Identify which cell holds the provided text, then report its [x, y] central coordinate. 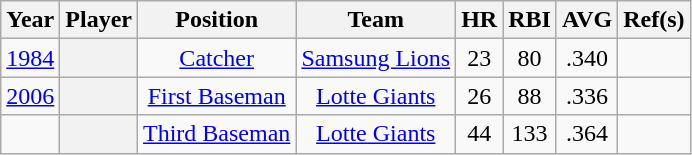
26 [480, 96]
88 [530, 96]
Third Baseman [217, 134]
1984 [30, 58]
RBI [530, 20]
80 [530, 58]
Catcher [217, 58]
Year [30, 20]
Position [217, 20]
AVG [586, 20]
Team [376, 20]
.336 [586, 96]
Player [99, 20]
HR [480, 20]
2006 [30, 96]
First Baseman [217, 96]
Ref(s) [654, 20]
44 [480, 134]
.364 [586, 134]
Samsung Lions [376, 58]
133 [530, 134]
23 [480, 58]
.340 [586, 58]
